Return the [x, y] coordinate for the center point of the cell that contains the specified text.  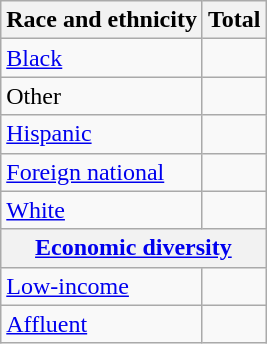
Black [102, 58]
Hispanic [102, 134]
White [102, 210]
Economic diversity [134, 248]
Race and ethnicity [102, 20]
Other [102, 96]
Foreign national [102, 172]
Affluent [102, 324]
Low-income [102, 286]
Total [234, 20]
